Scan for the cell matching the given text and deliver its (x, y) coordinate at center. 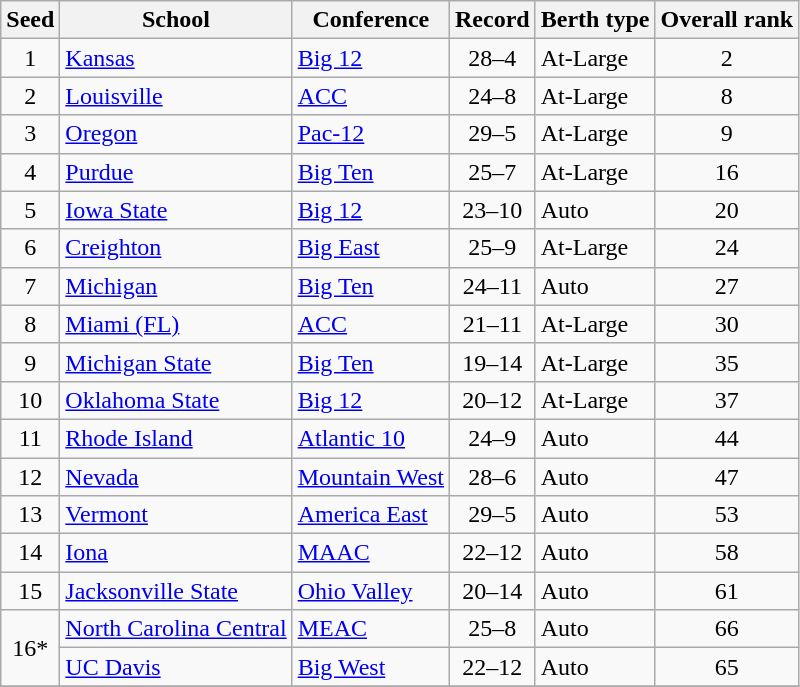
Nevada (176, 477)
25–9 (493, 248)
25–8 (493, 629)
Iona (176, 553)
27 (727, 286)
Michigan (176, 286)
24 (727, 248)
1 (30, 58)
16 (727, 172)
Conference (370, 20)
61 (727, 591)
19–14 (493, 362)
Iowa State (176, 210)
7 (30, 286)
28–4 (493, 58)
UC Davis (176, 667)
Oregon (176, 134)
Pac-12 (370, 134)
47 (727, 477)
13 (30, 515)
65 (727, 667)
Creighton (176, 248)
Berth type (595, 20)
24–8 (493, 96)
3 (30, 134)
School (176, 20)
15 (30, 591)
66 (727, 629)
Kansas (176, 58)
Miami (FL) (176, 324)
11 (30, 438)
Seed (30, 20)
14 (30, 553)
21–11 (493, 324)
MAAC (370, 553)
Ohio Valley (370, 591)
37 (727, 400)
53 (727, 515)
Mountain West (370, 477)
Michigan State (176, 362)
Purdue (176, 172)
25–7 (493, 172)
20–12 (493, 400)
24–9 (493, 438)
10 (30, 400)
Atlantic 10 (370, 438)
America East (370, 515)
24–11 (493, 286)
Big West (370, 667)
23–10 (493, 210)
Overall rank (727, 20)
4 (30, 172)
20–14 (493, 591)
12 (30, 477)
5 (30, 210)
Oklahoma State (176, 400)
Big East (370, 248)
44 (727, 438)
58 (727, 553)
Louisville (176, 96)
North Carolina Central (176, 629)
20 (727, 210)
30 (727, 324)
6 (30, 248)
Rhode Island (176, 438)
MEAC (370, 629)
16* (30, 648)
35 (727, 362)
28–6 (493, 477)
Record (493, 20)
Jacksonville State (176, 591)
Vermont (176, 515)
